Capture the cell that displays the provided text and extract its (X, Y) central coordinate. 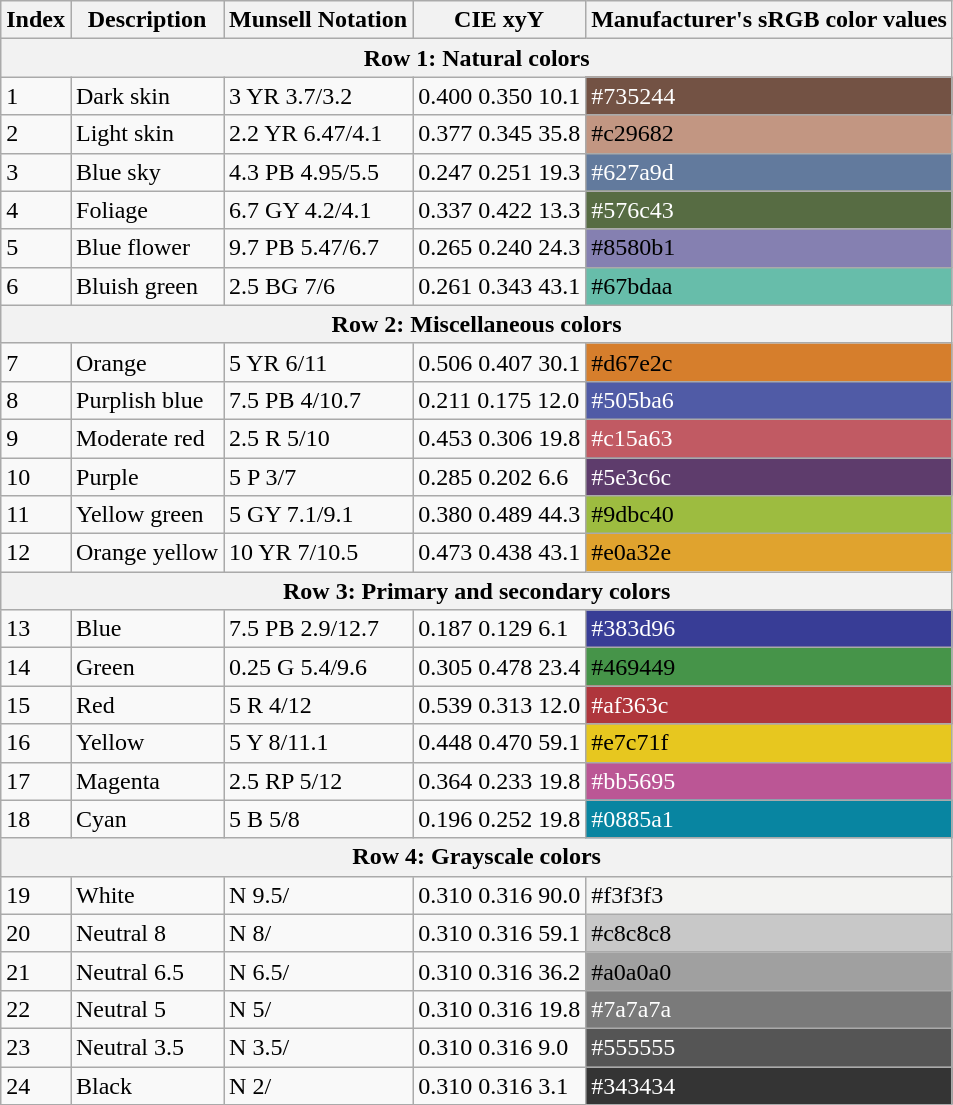
N 9.5/ (318, 895)
9.7 PB 5.47/6.7 (318, 248)
0.310 0.316 9.0 (500, 1047)
22 (36, 1009)
Row 2: Miscellaneous colors (477, 324)
Neutral 8 (146, 933)
2.5 RP 5/12 (318, 781)
1 (36, 96)
0.310 0.316 36.2 (500, 971)
5 YR 6/11 (318, 362)
#c29682 (770, 134)
Munsell Notation (318, 20)
8 (36, 400)
20 (36, 933)
Neutral 6.5 (146, 971)
#e7c71f (770, 743)
4.3 PB 4.95/5.5 (318, 172)
#c15a63 (770, 438)
Row 3: Primary and secondary colors (477, 591)
0.265 0.240 24.3 (500, 248)
2 (36, 134)
#469449 (770, 667)
#555555 (770, 1047)
0.285 0.202 6.6 (500, 477)
Yellow (146, 743)
Neutral 5 (146, 1009)
19 (36, 895)
#9dbc40 (770, 515)
5 (36, 248)
24 (36, 1085)
4 (36, 210)
N 8/ (318, 933)
2.5 R 5/10 (318, 438)
7.5 PB 2.9/12.7 (318, 629)
14 (36, 667)
White (146, 895)
0.448 0.470 59.1 (500, 743)
0.187 0.129 6.1 (500, 629)
0.25 G 5.4/9.6 (318, 667)
Red (146, 705)
0.337 0.422 13.3 (500, 210)
Purplish blue (146, 400)
#7a7a7a (770, 1009)
#5e3c6c (770, 477)
N 6.5/ (318, 971)
0.310 0.316 90.0 (500, 895)
#a0a0a0 (770, 971)
Orange (146, 362)
Green (146, 667)
0.377 0.345 35.8 (500, 134)
0.310 0.316 19.8 (500, 1009)
Light skin (146, 134)
9 (36, 438)
17 (36, 781)
N 2/ (318, 1085)
7.5 PB 4/10.7 (318, 400)
#576c43 (770, 210)
10 (36, 477)
Blue sky (146, 172)
Black (146, 1085)
#8580b1 (770, 248)
N 5/ (318, 1009)
5 GY 7.1/9.1 (318, 515)
#af363c (770, 705)
Moderate red (146, 438)
Orange yellow (146, 553)
#627a9d (770, 172)
Row 1: Natural colors (477, 58)
7 (36, 362)
Neutral 3.5 (146, 1047)
N 3.5/ (318, 1047)
#c8c8c8 (770, 933)
0.310 0.316 3.1 (500, 1085)
0.261 0.343 43.1 (500, 286)
0.473 0.438 43.1 (500, 553)
5 R 4/12 (318, 705)
0.310 0.316 59.1 (500, 933)
Blue (146, 629)
2.2 YR 6.47/4.1 (318, 134)
#d67e2c (770, 362)
0.364 0.233 19.8 (500, 781)
0.506 0.407 30.1 (500, 362)
5 B 5/8 (318, 819)
15 (36, 705)
0.305 0.478 23.4 (500, 667)
#383d96 (770, 629)
0.539 0.313 12.0 (500, 705)
#f3f3f3 (770, 895)
18 (36, 819)
6.7 GY 4.2/4.1 (318, 210)
3 YR 3.7/3.2 (318, 96)
10 YR 7/10.5 (318, 553)
Magenta (146, 781)
6 (36, 286)
3 (36, 172)
11 (36, 515)
#e0a32e (770, 553)
#343434 (770, 1085)
Dark skin (146, 96)
16 (36, 743)
Blue flower (146, 248)
Yellow green (146, 515)
Index (36, 20)
12 (36, 553)
Description (146, 20)
Purple (146, 477)
#505ba6 (770, 400)
#735244 (770, 96)
0.211 0.175 12.0 (500, 400)
#67bdaa (770, 286)
5 P 3/7 (318, 477)
13 (36, 629)
0.247 0.251 19.3 (500, 172)
0.400 0.350 10.1 (500, 96)
0.453 0.306 19.8 (500, 438)
Foliage (146, 210)
Bluish green (146, 286)
Manufacturer's sRGB color values (770, 20)
Cyan (146, 819)
#0885a1 (770, 819)
0.380 0.489 44.3 (500, 515)
21 (36, 971)
23 (36, 1047)
0.196 0.252 19.8 (500, 819)
Row 4: Grayscale colors (477, 857)
5 Y 8/11.1 (318, 743)
CIE xyY (500, 20)
2.5 BG 7/6 (318, 286)
#bb5695 (770, 781)
